Search for the cell housing the specified text and yield its [X, Y] center coordinate. 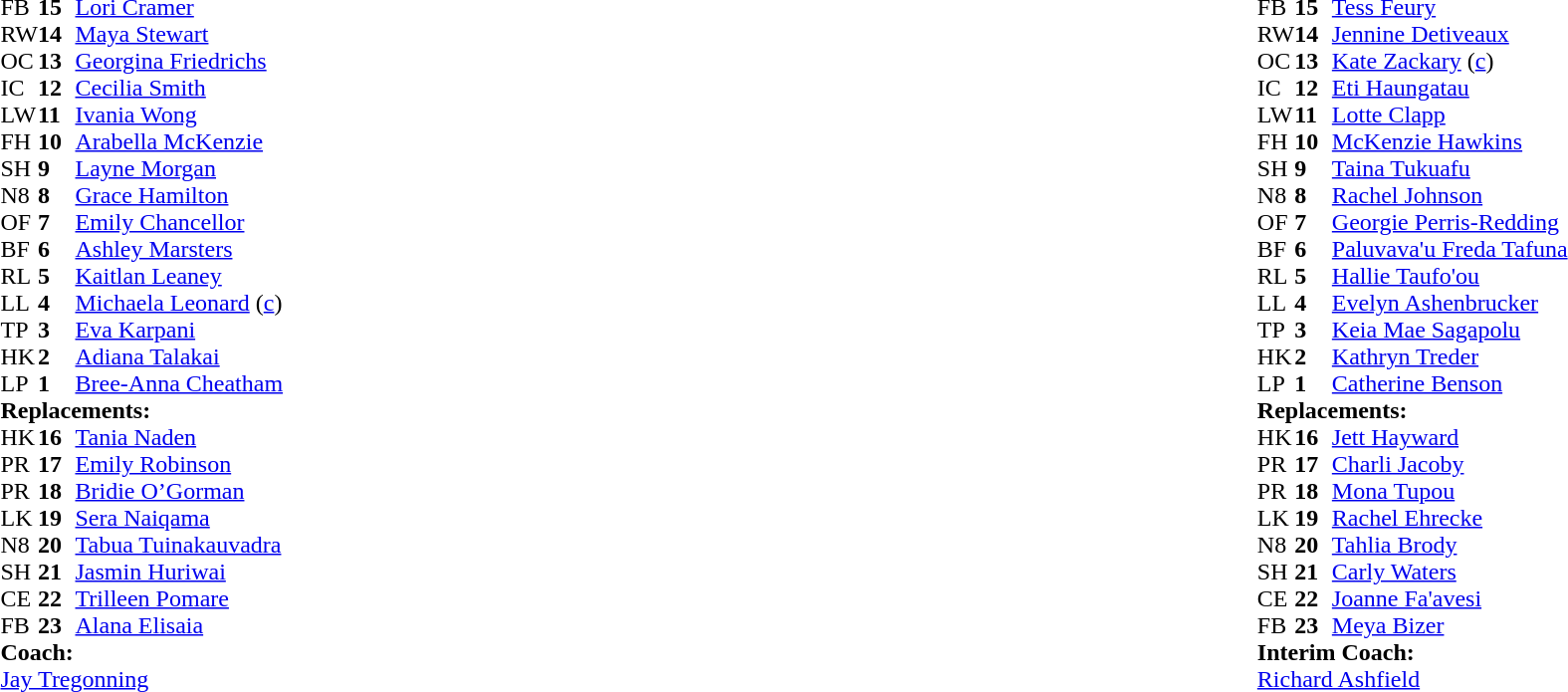
Jett Hayward [1450, 438]
Layne Morgan [179, 169]
Adiana Talakai [179, 356]
Joanne Fa'avesi [1450, 599]
Bridie O’Gorman [179, 492]
Emily Robinson [179, 464]
Georgina Friedrichs [179, 62]
Catherine Benson [1450, 384]
Cecilia Smith [179, 88]
Rachel Johnson [1450, 195]
Charli Jacoby [1450, 464]
Jasmin Huriwai [179, 572]
Mona Tupou [1450, 492]
Carly Waters [1450, 572]
Georgie Perris-Redding [1450, 223]
Maya Stewart [179, 34]
McKenzie Hawkins [1450, 141]
Tania Naden [179, 438]
Ivania Wong [179, 115]
Arabella McKenzie [179, 141]
Eva Karpani [179, 331]
Kate Zackary (c) [1450, 62]
Jennine Detiveaux [1450, 34]
Meya Bizer [1450, 625]
Taina Tukuafu [1450, 169]
Bree-Anna Cheatham [179, 384]
Lotte Clapp [1450, 115]
Interim Coach: [1413, 653]
Kaitlan Leaney [179, 277]
Jay Tregonning [141, 679]
Alana Elisaia [179, 625]
Evelyn Ashenbrucker [1450, 303]
Eti Haungatau [1450, 88]
Grace Hamilton [179, 195]
Trilleen Pomare [179, 599]
Coach: [141, 653]
Ashley Marsters [179, 249]
Hallie Taufo'ou [1450, 277]
Paluvava'u Freda Tafuna [1450, 249]
Keia Mae Sagapolu [1450, 331]
Kathryn Treder [1450, 356]
Sera Naiqama [179, 518]
Tabua Tuinakauvadra [179, 546]
Michaela Leonard (c) [179, 303]
Richard Ashfield [1413, 679]
Emily Chancellor [179, 223]
Tahlia Brody [1450, 546]
Rachel Ehrecke [1450, 518]
